Output the (x, y) coordinate of the center of the cell containing the given text.  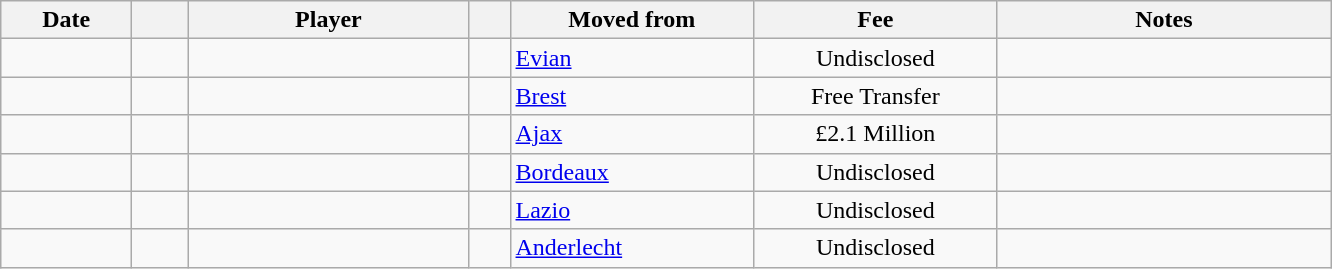
Lazio (632, 210)
Brest (632, 96)
Fee (876, 20)
Notes (1164, 20)
Bordeaux (632, 172)
Evian (632, 58)
Anderlecht (632, 248)
Date (66, 20)
Player (328, 20)
Free Transfer (876, 96)
£2.1 Million (876, 134)
Moved from (632, 20)
Ajax (632, 134)
